Determine the (x, y) coordinate at the center of the cell enclosing the given text.  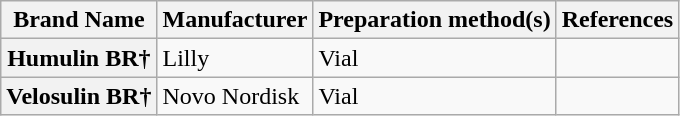
Brand Name (79, 20)
Lilly (235, 58)
Novo Nordisk (235, 96)
Preparation method(s) (434, 20)
Velosulin BR† (79, 96)
References (618, 20)
Manufacturer (235, 20)
Humulin BR† (79, 58)
